Extract the (X, Y) coordinate from the center of the cell holding the provided text.  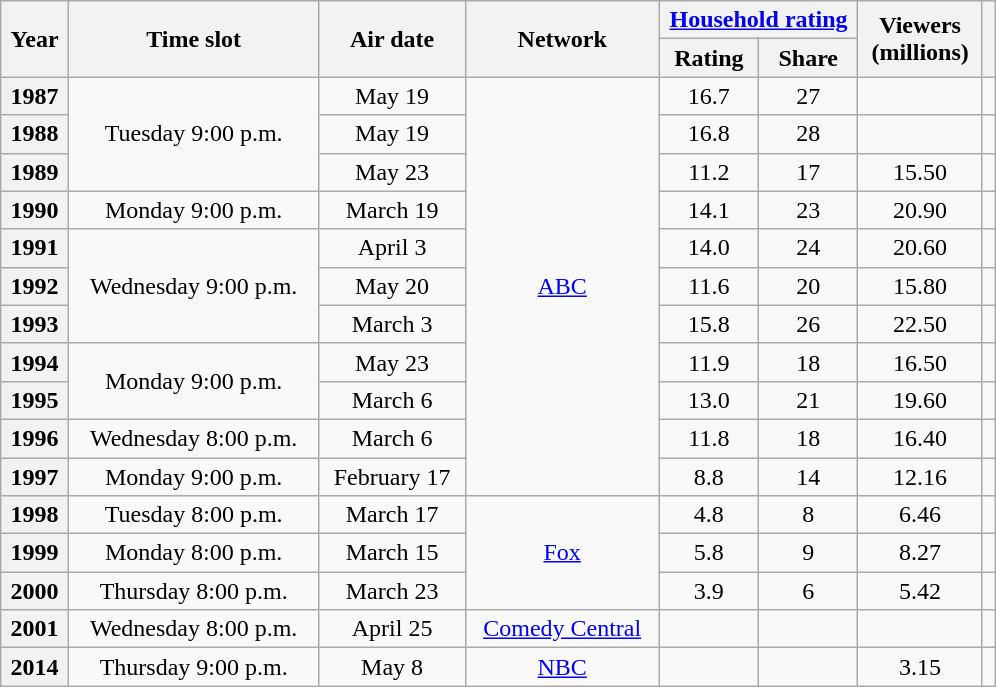
1997 (35, 477)
2014 (35, 667)
2001 (35, 629)
15.50 (920, 172)
16.7 (708, 96)
14 (808, 477)
Wednesday 9:00 p.m. (193, 286)
26 (808, 324)
9 (808, 553)
Tuesday 8:00 p.m. (193, 515)
5.42 (920, 591)
8.27 (920, 553)
Household rating (758, 20)
May 8 (392, 667)
16.50 (920, 362)
27 (808, 96)
Monday 8:00 p.m. (193, 553)
1991 (35, 248)
Rating (708, 58)
8 (808, 515)
11.6 (708, 286)
16.40 (920, 438)
April 3 (392, 248)
April 25 (392, 629)
6.46 (920, 515)
Fox (562, 553)
March 17 (392, 515)
6 (808, 591)
20.60 (920, 248)
1995 (35, 400)
1988 (35, 134)
March 3 (392, 324)
Viewers(millions) (920, 39)
1998 (35, 515)
Thursday 9:00 p.m. (193, 667)
19.60 (920, 400)
March 23 (392, 591)
1993 (35, 324)
1990 (35, 210)
3.9 (708, 591)
23 (808, 210)
21 (808, 400)
11.2 (708, 172)
3.15 (920, 667)
24 (808, 248)
20.90 (920, 210)
Air date (392, 39)
March 15 (392, 553)
20 (808, 286)
February 17 (392, 477)
Network (562, 39)
Tuesday 9:00 p.m. (193, 134)
11.8 (708, 438)
11.9 (708, 362)
4.8 (708, 515)
1994 (35, 362)
1999 (35, 553)
8.8 (708, 477)
May 20 (392, 286)
1987 (35, 96)
Time slot (193, 39)
March 19 (392, 210)
15.80 (920, 286)
Share (808, 58)
ABC (562, 286)
Comedy Central (562, 629)
14.0 (708, 248)
17 (808, 172)
Year (35, 39)
1992 (35, 286)
22.50 (920, 324)
Thursday 8:00 p.m. (193, 591)
5.8 (708, 553)
NBC (562, 667)
16.8 (708, 134)
1989 (35, 172)
1996 (35, 438)
14.1 (708, 210)
12.16 (920, 477)
2000 (35, 591)
13.0 (708, 400)
15.8 (708, 324)
28 (808, 134)
